For the text-containing cell, return its midpoint in (X, Y) coordinate format. 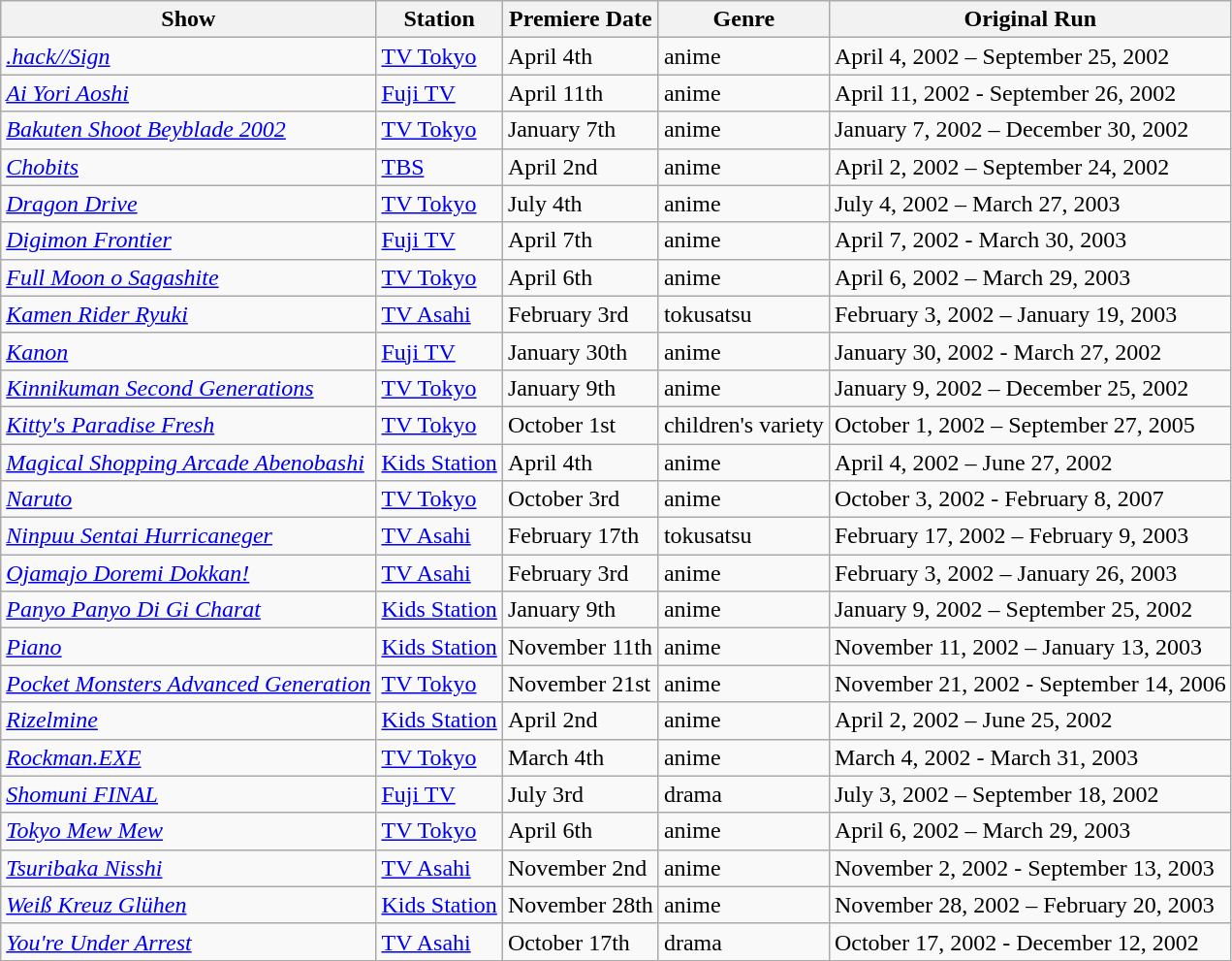
Premiere Date (580, 19)
You're Under Arrest (188, 942)
Station (439, 19)
Rizelmine (188, 721)
January 30th (580, 351)
February 3, 2002 – January 19, 2003 (1029, 314)
November 11th (580, 647)
November 2nd (580, 868)
Chobits (188, 167)
October 3, 2002 - February 8, 2007 (1029, 499)
April 7th (580, 240)
January 30, 2002 - March 27, 2002 (1029, 351)
January 7, 2002 – December 30, 2002 (1029, 130)
Naruto (188, 499)
November 2, 2002 - September 13, 2003 (1029, 868)
Kitty's Paradise Fresh (188, 425)
February 17th (580, 536)
March 4th (580, 757)
Tsuribaka Nisshi (188, 868)
March 4, 2002 - March 31, 2003 (1029, 757)
Piano (188, 647)
Panyo Panyo Di Gi Charat (188, 610)
Kinnikuman Second Generations (188, 388)
April 11th (580, 93)
Ojamajo Doremi Dokkan! (188, 573)
Kamen Rider Ryuki (188, 314)
October 17, 2002 - December 12, 2002 (1029, 942)
July 3rd (580, 794)
April 2, 2002 – June 25, 2002 (1029, 721)
November 21, 2002 - September 14, 2006 (1029, 684)
Full Moon o Sagashite (188, 277)
Ai Yori Aoshi (188, 93)
Original Run (1029, 19)
October 3rd (580, 499)
Dragon Drive (188, 204)
January 9, 2002 – December 25, 2002 (1029, 388)
October 17th (580, 942)
Rockman.EXE (188, 757)
Genre (743, 19)
November 28th (580, 905)
Magical Shopping Arcade Abenobashi (188, 463)
October 1, 2002 – September 27, 2005 (1029, 425)
Pocket Monsters Advanced Generation (188, 684)
January 9, 2002 – September 25, 2002 (1029, 610)
children's variety (743, 425)
Ninpuu Sentai Hurricaneger (188, 536)
July 4, 2002 – March 27, 2003 (1029, 204)
November 28, 2002 – February 20, 2003 (1029, 905)
July 3, 2002 – September 18, 2002 (1029, 794)
Weiß Kreuz Glühen (188, 905)
Kanon (188, 351)
January 7th (580, 130)
February 17, 2002 – February 9, 2003 (1029, 536)
April 4, 2002 – June 27, 2002 (1029, 463)
November 21st (580, 684)
April 4, 2002 – September 25, 2002 (1029, 56)
Digimon Frontier (188, 240)
July 4th (580, 204)
February 3, 2002 – January 26, 2003 (1029, 573)
Tokyo Mew Mew (188, 831)
TBS (439, 167)
Shomuni FINAL (188, 794)
October 1st (580, 425)
Show (188, 19)
.hack//Sign (188, 56)
Bakuten Shoot Beyblade 2002 (188, 130)
April 2, 2002 – September 24, 2002 (1029, 167)
November 11, 2002 – January 13, 2003 (1029, 647)
April 11, 2002 - September 26, 2002 (1029, 93)
April 7, 2002 - March 30, 2003 (1029, 240)
